Pinpoint the cell where the given text exists, returning its [x, y] midpoint coordinate. 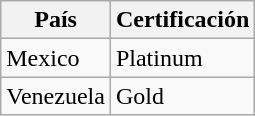
Mexico [56, 58]
Certificación [182, 20]
Venezuela [56, 96]
País [56, 20]
Gold [182, 96]
Platinum [182, 58]
